Capture the cell that displays the provided text and extract its (X, Y) central coordinate. 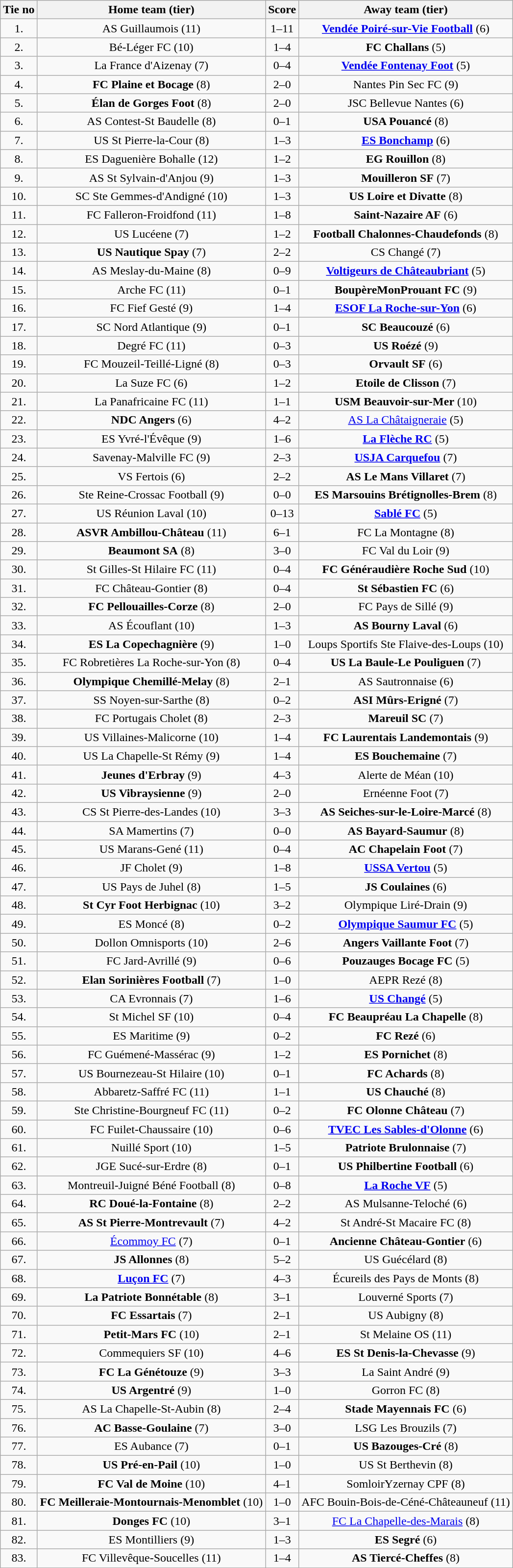
Mouilleron SF (7) (406, 177)
Ste Reine-Crossac Football (9) (151, 495)
29. (19, 551)
FC Portugais Cholet (8) (151, 719)
13. (19, 252)
42. (19, 793)
5–2 (282, 1260)
AS Mulsanne-Teloché (6) (406, 1204)
6. (19, 122)
FC Val de Moine (10) (151, 1484)
28. (19, 532)
Home team (tier) (151, 10)
Jeunes d'Erbray (9) (151, 774)
Olympique Liré-Drain (9) (406, 905)
FC Château-Gontier (8) (151, 588)
Mareuil SC (7) (406, 719)
65. (19, 1222)
49. (19, 924)
St Gilles-St Hilaire FC (11) (151, 570)
AS Sautronnaise (6) (406, 681)
Ste Christine-Bourgneuf FC (11) (151, 1110)
ASI Mûrs-Erigné (7) (406, 700)
55. (19, 1036)
JS Allonnes (8) (151, 1260)
AS Écouflant (10) (151, 625)
CS Changé (7) (406, 252)
ES Bouchemaine (7) (406, 756)
53. (19, 998)
Voltigeurs de Châteaubriant (5) (406, 271)
3. (19, 66)
ES Segré (6) (406, 1540)
Sablé FC (5) (406, 513)
St Melaine OS (11) (406, 1334)
Petit-Mars FC (10) (151, 1334)
FC La Génétouze (9) (151, 1371)
4–1 (282, 1484)
4–6 (282, 1353)
FC La Chapelle-des-Marais (8) (406, 1521)
CA Evronnais (7) (151, 998)
AS La Châtaigneraie (5) (406, 420)
JF Cholet (9) (151, 868)
54. (19, 1017)
LSG Les Brouzils (7) (406, 1428)
15. (19, 290)
Stade Mayennais FC (6) (406, 1409)
39. (19, 737)
40. (19, 756)
St Michel SF (10) (151, 1017)
NDC Angers (6) (151, 420)
BoupèreMonProuant FC (9) (406, 290)
La Suze FC (6) (151, 383)
41. (19, 774)
La Patriote Bonnétable (8) (151, 1297)
La Panafricaine FC (11) (151, 401)
FC Plaine et Bocage (8) (151, 84)
2–6 (282, 943)
63. (19, 1185)
Bé-Léger FC (10) (151, 47)
18. (19, 346)
SC Beaucouzé (6) (406, 327)
ES Pornichet (8) (406, 1054)
SomloirYzernay CPF (8) (406, 1484)
Football Chalonnes-Chaudefonds (8) (406, 234)
US Philbertine Football (6) (406, 1167)
AS Meslay-du-Maine (8) (151, 271)
Tie no (19, 10)
SA Mamertins (7) (151, 831)
Écommoy FC (7) (151, 1241)
St André-St Macaire FC (8) (406, 1222)
83. (19, 1558)
AS Contest-St Baudelle (8) (151, 122)
64. (19, 1204)
ES Montilliers (9) (151, 1540)
US Marans-Gené (11) (151, 849)
24. (19, 457)
46. (19, 868)
79. (19, 1484)
1–11 (282, 28)
FC Rezé (6) (406, 1036)
19. (19, 364)
76. (19, 1428)
Élan de Gorges Foot (8) (151, 103)
FC Villevêque-Soucelles (11) (151, 1558)
FC La Montagne (8) (406, 532)
66. (19, 1241)
31. (19, 588)
Savenay-Malville FC (9) (151, 457)
ES Moncé (8) (151, 924)
ES St Denis-la-Chevasse (9) (406, 1353)
La Flèche RC (5) (406, 439)
11. (19, 215)
Ancienne Château-Gontier (6) (406, 1241)
FC Pays de Sillé (9) (406, 607)
FC Mouzeil-Teillé-Ligné (8) (151, 364)
US Nautique Spay (7) (151, 252)
AS Le Mans Villaret (7) (406, 476)
US Bournezeau-St Hilaire (10) (151, 1073)
JGE Sucé-sur-Erdre (8) (151, 1167)
0–9 (282, 271)
67. (19, 1260)
RC Doué-la-Fontaine (8) (151, 1204)
Écureils des Pays de Monts (8) (406, 1278)
USSA Vertou (5) (406, 868)
Dollon Omnisports (10) (151, 943)
JSC Bellevue Nantes (6) (406, 103)
Gorron FC (8) (406, 1390)
Orvault SF (6) (406, 364)
80. (19, 1502)
VS Fertois (6) (151, 476)
FC Challans (5) (406, 47)
AS Bourny Laval (6) (406, 625)
58. (19, 1092)
FC Laurentais Landemontais (9) (406, 737)
ESOF La Roche-sur-Yon (6) (406, 308)
68. (19, 1278)
US Vibraysienne (9) (151, 793)
Alerte de Méan (10) (406, 774)
Montreuil-Juigné Béné Football (8) (151, 1185)
Degré FC (11) (151, 346)
51. (19, 961)
Saint-Nazaire AF (6) (406, 215)
FC Falleron-Froidfond (11) (151, 215)
US Loire et Divatte (8) (406, 196)
34. (19, 644)
FC Val du Loir (9) (406, 551)
FC Achards (8) (406, 1073)
US St Pierre-la-Cour (8) (151, 140)
Nantes Pin Sec FC (9) (406, 84)
69. (19, 1297)
26. (19, 495)
US Changé (5) (406, 998)
Away team (tier) (406, 10)
57. (19, 1073)
FC Fuilet-Chaussaire (10) (151, 1129)
US Pays de Juhel (8) (151, 887)
EG Rouillon (8) (406, 159)
61. (19, 1148)
US Aubigny (8) (406, 1316)
Luçon FC (7) (151, 1278)
Olympique Chemillé-Melay (8) (151, 681)
FC Fief Gesté (9) (151, 308)
AS St Pierre-Montrevault (7) (151, 1222)
75. (19, 1409)
US Pré-en-Pail (10) (151, 1465)
ES Marsouins Brétignolles-Brem (8) (406, 495)
ES Daguenière Bohalle (12) (151, 159)
Ernéenne Foot (7) (406, 793)
Commequiers SF (10) (151, 1353)
6–1 (282, 532)
FC Meilleraie-Montournais-Menomblet (10) (151, 1502)
US Réunion Laval (10) (151, 513)
US La Baule-Le Pouliguen (7) (406, 663)
US Lucéene (7) (151, 234)
ES Yvré-l'Évêque (9) (151, 439)
43. (19, 812)
48. (19, 905)
27. (19, 513)
2. (19, 47)
4. (19, 84)
Olympique Saumur FC (5) (406, 924)
US La Chapelle-St Rémy (9) (151, 756)
ASVR Ambillou-Château (11) (151, 532)
77. (19, 1446)
52. (19, 980)
FC Olonne Château (7) (406, 1110)
La Roche VF (5) (406, 1185)
SS Noyen-sur-Sarthe (8) (151, 700)
AS Bayard-Saumur (8) (406, 831)
JS Coulaines (6) (406, 887)
23. (19, 439)
0–8 (282, 1185)
US Guécélard (8) (406, 1260)
FC Beaupréau La Chapelle (8) (406, 1017)
Louverné Sports (7) (406, 1297)
16. (19, 308)
78. (19, 1465)
AS Tiercé-Cheffes (8) (406, 1558)
AS Guillaumois (11) (151, 28)
62. (19, 1167)
Pouzauges Bocage FC (5) (406, 961)
7. (19, 140)
32. (19, 607)
17. (19, 327)
35. (19, 663)
CS St Pierre-des-Landes (10) (151, 812)
USA Pouancé (8) (406, 122)
81. (19, 1521)
Elan Sorinières Football (7) (151, 980)
73. (19, 1371)
USJA Carquefou (7) (406, 457)
50. (19, 943)
3–2 (282, 905)
8. (19, 159)
36. (19, 681)
Donges FC (10) (151, 1521)
30. (19, 570)
14. (19, 271)
Angers Vaillante Foot (7) (406, 943)
FC Pellouailles-Corze (8) (151, 607)
St Sébastien FC (6) (406, 588)
82. (19, 1540)
70. (19, 1316)
La Saint André (9) (406, 1371)
Score (282, 10)
ES Bonchamp (6) (406, 140)
25. (19, 476)
US Villaines-Malicorne (10) (151, 737)
60. (19, 1129)
US St Berthevin (8) (406, 1465)
20. (19, 383)
La France d'Aizenay (7) (151, 66)
5. (19, 103)
74. (19, 1390)
1. (19, 28)
Etoile de Clisson (7) (406, 383)
59. (19, 1110)
12. (19, 234)
St Cyr Foot Herbignac (10) (151, 905)
TVEC Les Sables-d'Olonne (6) (406, 1129)
US Roézé (9) (406, 346)
AC Basse-Goulaine (7) (151, 1428)
Abbaretz-Saffré FC (11) (151, 1092)
21. (19, 401)
37. (19, 700)
SC Nord Atlantique (9) (151, 327)
US Bazouges-Cré (8) (406, 1446)
Beaumont SA (8) (151, 551)
10. (19, 196)
US Argentré (9) (151, 1390)
Loups Sportifs Ste Flaive-des-Loups (10) (406, 644)
US Chauché (8) (406, 1092)
ES Aubance (7) (151, 1446)
33. (19, 625)
22. (19, 420)
FC Essartais (7) (151, 1316)
AEPR Rezé (8) (406, 980)
38. (19, 719)
ES La Copechagnière (9) (151, 644)
Vendée Poiré-sur-Vie Football (6) (406, 28)
FC Robretières La Roche-sur-Yon (8) (151, 663)
0–13 (282, 513)
AC Chapelain Foot (7) (406, 849)
72. (19, 1353)
USM Beauvoir-sur-Mer (10) (406, 401)
AS La Chapelle-St-Aubin (8) (151, 1409)
Patriote Brulonnaise (7) (406, 1148)
ES Maritime (9) (151, 1036)
56. (19, 1054)
FC Guémené-Massérac (9) (151, 1054)
FC Jard-Avrillé (9) (151, 961)
71. (19, 1334)
SC Ste Gemmes-d'Andigné (10) (151, 196)
FC Généraudière Roche Sud (10) (406, 570)
47. (19, 887)
9. (19, 177)
Nuillé Sport (10) (151, 1148)
AFC Bouin-Bois-de-Céné-Châteauneuf (11) (406, 1502)
AS Seiches-sur-le-Loire-Marcé (8) (406, 812)
45. (19, 849)
2–4 (282, 1409)
Vendée Fontenay Foot (5) (406, 66)
Arche FC (11) (151, 290)
44. (19, 831)
AS St Sylvain-d'Anjou (9) (151, 177)
